Extract the (x, y) coordinate from the center of the cell holding the provided text.  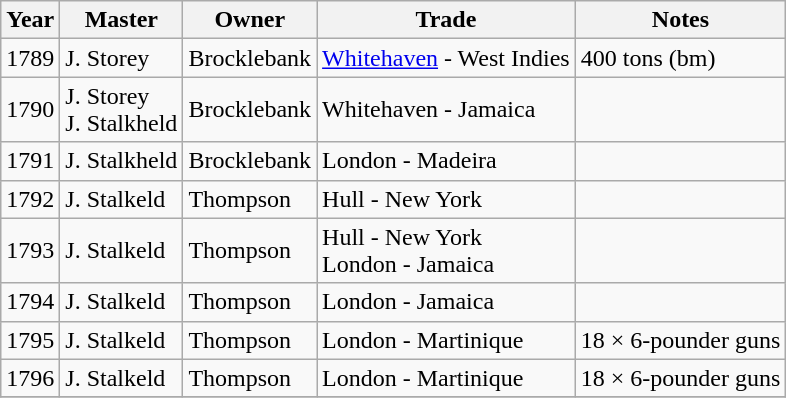
Master (122, 20)
London - Jamaica (446, 302)
1793 (30, 250)
Hull - New YorkLondon - Jamaica (446, 250)
Whitehaven - Jamaica (446, 110)
J. Stalkheld (122, 161)
1792 (30, 199)
1791 (30, 161)
Trade (446, 20)
Owner (250, 20)
J. Storey J. Stalkheld (122, 110)
Whitehaven - West Indies (446, 58)
Hull - New York (446, 199)
1789 (30, 58)
1796 (30, 378)
400 tons (bm) (680, 58)
1795 (30, 340)
London - Madeira (446, 161)
Year (30, 20)
J. Storey (122, 58)
1794 (30, 302)
Notes (680, 20)
1790 (30, 110)
